Capture the cell that displays the provided text and extract its (X, Y) central coordinate. 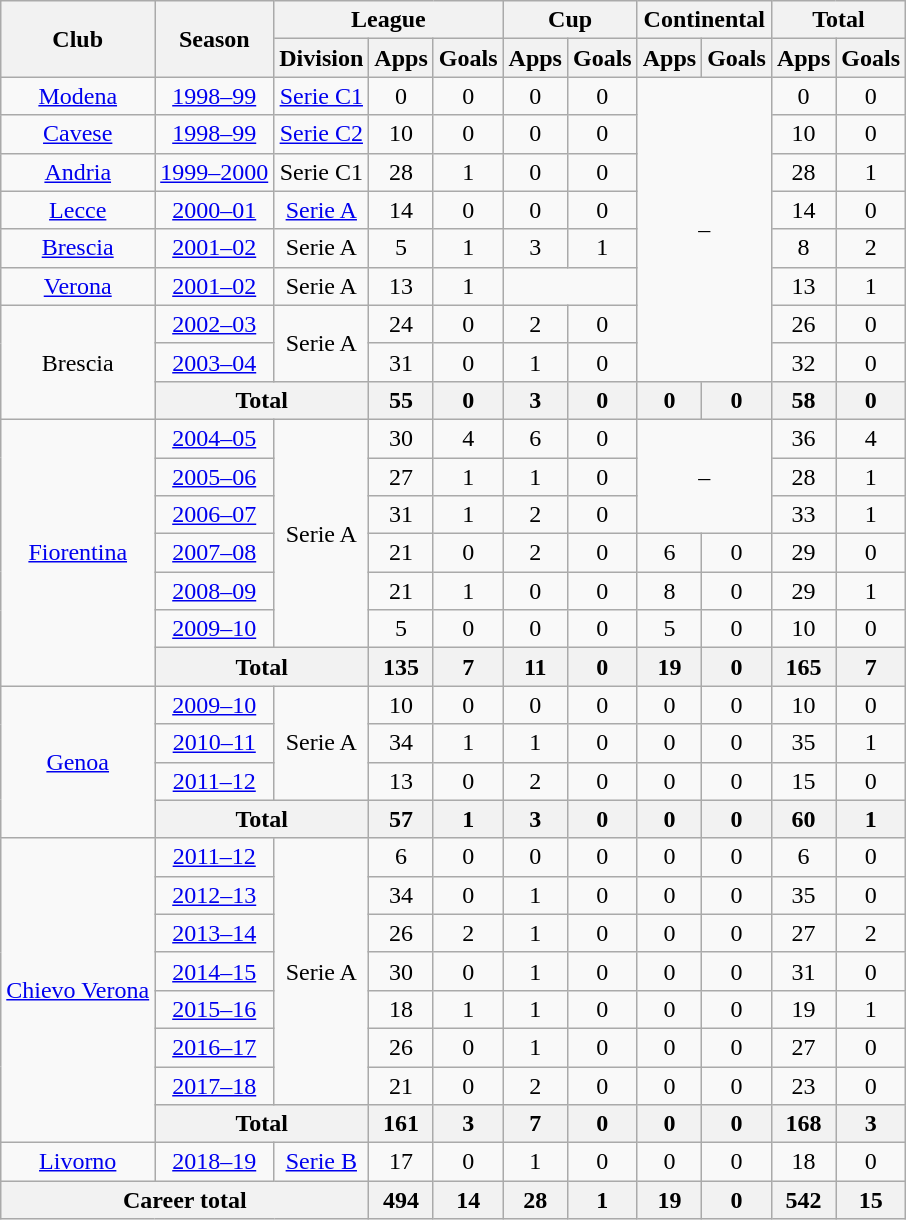
55 (401, 400)
32 (803, 362)
Cup (570, 20)
Genoa (78, 762)
Fiorentina (78, 552)
24 (401, 324)
Division (322, 58)
36 (803, 438)
2008–09 (214, 591)
2018–19 (214, 1162)
2005–06 (214, 477)
Livorno (78, 1162)
33 (803, 515)
2012–13 (214, 895)
2010–11 (214, 743)
2015–16 (214, 1009)
Cavese (78, 134)
494 (401, 1200)
11 (535, 667)
542 (803, 1200)
17 (401, 1162)
23 (803, 1085)
57 (401, 819)
Career total (185, 1200)
2000–01 (214, 210)
Modena (78, 96)
2002–03 (214, 324)
Serie C2 (322, 134)
Club (78, 39)
Lecce (78, 210)
Andria (78, 172)
Verona (78, 286)
League (388, 20)
58 (803, 400)
2006–07 (214, 515)
1999–2000 (214, 172)
2017–18 (214, 1085)
161 (401, 1124)
Season (214, 39)
2013–14 (214, 933)
60 (803, 819)
2007–08 (214, 553)
Serie B (322, 1162)
2016–17 (214, 1047)
168 (803, 1124)
135 (401, 667)
2003–04 (214, 362)
Chievo Verona (78, 990)
2014–15 (214, 971)
2004–05 (214, 438)
Continental (704, 20)
165 (803, 667)
